Determine the [x, y] coordinate at the center of the cell enclosing the given text.  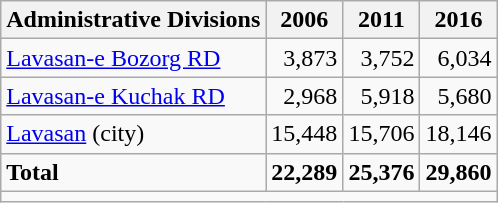
Total [134, 172]
Lavasan (city) [134, 134]
5,680 [458, 96]
Lavasan-e Kuchak RD [134, 96]
2011 [382, 20]
5,918 [382, 96]
3,873 [304, 58]
Administrative Divisions [134, 20]
6,034 [458, 58]
3,752 [382, 58]
15,448 [304, 134]
2016 [458, 20]
2,968 [304, 96]
25,376 [382, 172]
22,289 [304, 172]
29,860 [458, 172]
Lavasan-e Bozorg RD [134, 58]
15,706 [382, 134]
18,146 [458, 134]
2006 [304, 20]
